Identify which cell holds the provided text, then report its (x, y) central coordinate. 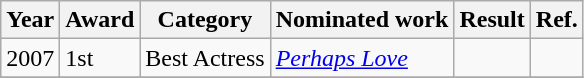
Result (492, 20)
Year (30, 20)
Best Actress (205, 58)
Award (100, 20)
Perhaps Love (362, 58)
Category (205, 20)
Ref. (556, 20)
Nominated work (362, 20)
1st (100, 58)
2007 (30, 58)
